Scan for the cell matching the given text and deliver its [x, y] coordinate at center. 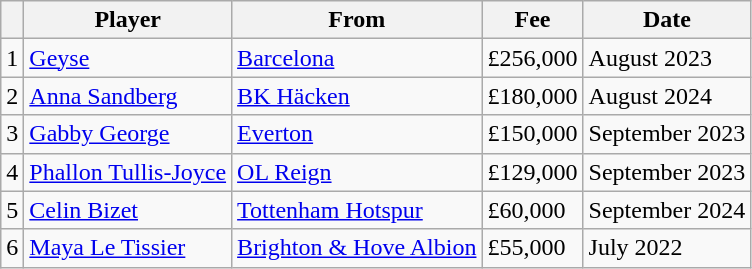
Everton [357, 134]
Barcelona [357, 58]
1 [12, 58]
OL Reign [357, 172]
£60,000 [532, 210]
£55,000 [532, 248]
Anna Sandberg [128, 96]
Date [667, 20]
Phallon Tullis-Joyce [128, 172]
Fee [532, 20]
£256,000 [532, 58]
July 2022 [667, 248]
£129,000 [532, 172]
Brighton & Hove Albion [357, 248]
August 2023 [667, 58]
£180,000 [532, 96]
Maya Le Tissier [128, 248]
5 [12, 210]
August 2024 [667, 96]
Celin Bizet [128, 210]
3 [12, 134]
4 [12, 172]
From [357, 20]
Tottenham Hotspur [357, 210]
6 [12, 248]
Player [128, 20]
Gabby George [128, 134]
£150,000 [532, 134]
September 2024 [667, 210]
BK Häcken [357, 96]
Geyse [128, 58]
2 [12, 96]
